For the text-containing cell, return its midpoint in (X, Y) coordinate format. 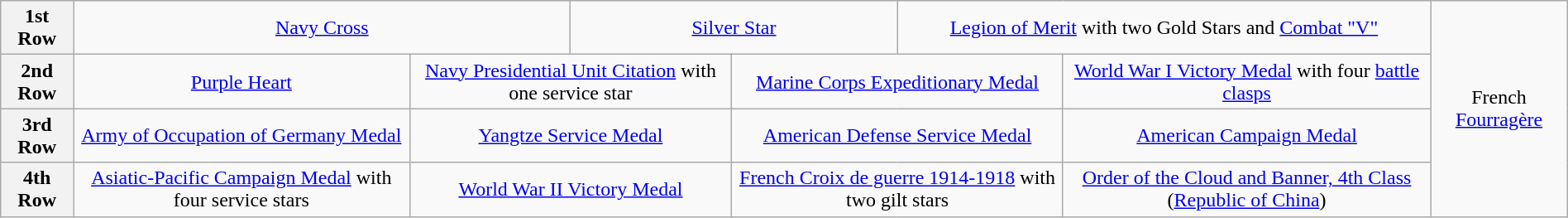
Army of Occupation of Germany Medal (241, 136)
World War II Victory Medal (571, 189)
Legion of Merit with two Gold Stars and Combat "V" (1164, 28)
Yangtze Service Medal (571, 136)
World War I Victory Medal with four battle clasps (1247, 81)
Silver Star (734, 28)
American Defense Service Medal (897, 136)
Navy Cross (323, 28)
French Fourragère (1499, 109)
4th Row (37, 189)
1st Row (37, 28)
French Croix de guerre 1914-1918 with two gilt stars (897, 189)
American Campaign Medal (1247, 136)
2nd Row (37, 81)
Asiatic-Pacific Campaign Medal with four service stars (241, 189)
Navy Presidential Unit Citation with one service star (571, 81)
Marine Corps Expeditionary Medal (897, 81)
Order of the Cloud and Banner, 4th Class (Republic of China) (1247, 189)
3rd Row (37, 136)
Purple Heart (241, 81)
